Provide the (X, Y) coordinate of the cell's center where the given text is located.  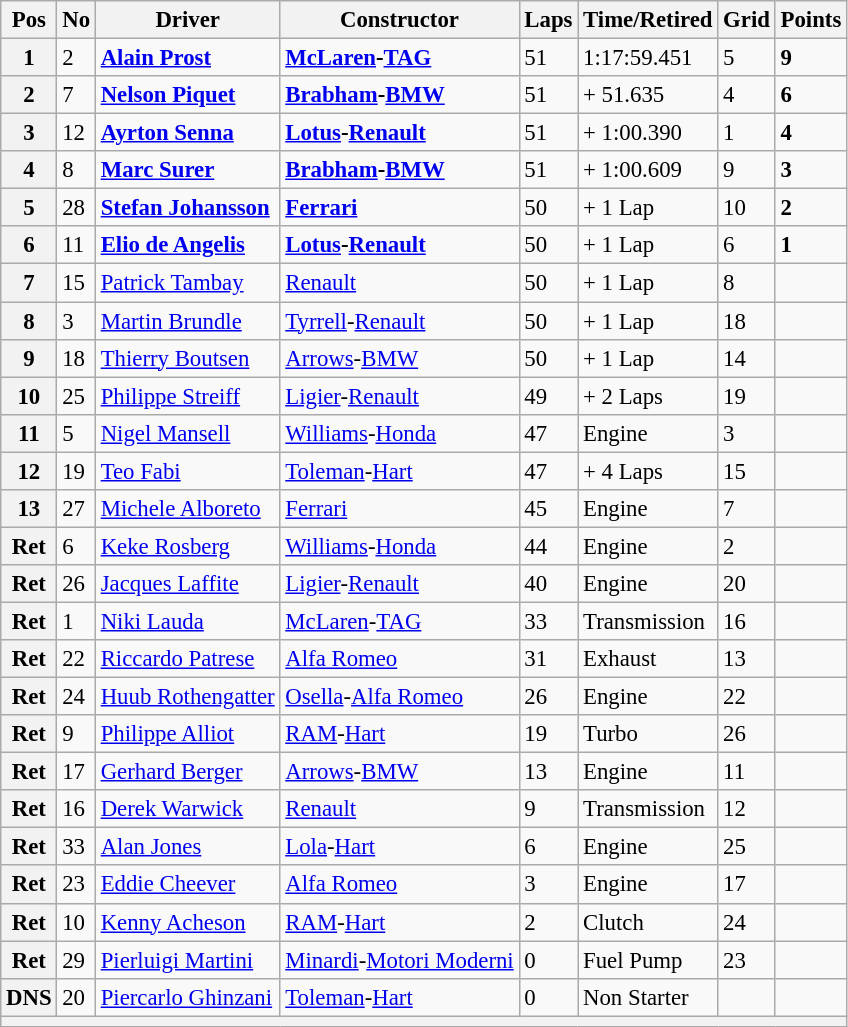
Jacques Laffite (188, 584)
Kenny Acheson (188, 922)
Elio de Angelis (188, 245)
Lola-Hart (400, 847)
Philippe Alliot (188, 734)
DNS (29, 997)
Patrick Tambay (188, 283)
Grid (746, 20)
Nelson Piquet (188, 95)
Turbo (648, 734)
Driver (188, 20)
Pierluigi Martini (188, 960)
14 (746, 358)
Fuel Pump (648, 960)
Thierry Boutsen (188, 358)
Constructor (400, 20)
Ayrton Senna (188, 133)
1:17:59.451 (648, 58)
29 (76, 960)
Alain Prost (188, 58)
Tyrrell-Renault (400, 321)
Eddie Cheever (188, 885)
27 (76, 509)
+ 51.635 (648, 95)
+ 2 Laps (648, 396)
Minardi-Motori Moderni (400, 960)
Time/Retired (648, 20)
Osella-Alfa Romeo (400, 697)
44 (548, 546)
Laps (548, 20)
45 (548, 509)
Piercarlo Ghinzani (188, 997)
Clutch (648, 922)
Marc Surer (188, 170)
31 (548, 659)
Stefan Johansson (188, 208)
Gerhard Berger (188, 772)
Riccardo Patrese (188, 659)
40 (548, 584)
Philippe Streiff (188, 396)
Keke Rosberg (188, 546)
Exhaust (648, 659)
Derek Warwick (188, 809)
Nigel Mansell (188, 433)
+ 1:00.390 (648, 133)
No (76, 20)
+ 1:00.609 (648, 170)
Pos (29, 20)
Martin Brundle (188, 321)
Non Starter (648, 997)
Michele Alboreto (188, 509)
Teo Fabi (188, 471)
Alan Jones (188, 847)
28 (76, 208)
Huub Rothengatter (188, 697)
49 (548, 396)
Niki Lauda (188, 621)
+ 4 Laps (648, 471)
Points (810, 20)
